Capture the cell that displays the provided text and extract its (X, Y) central coordinate. 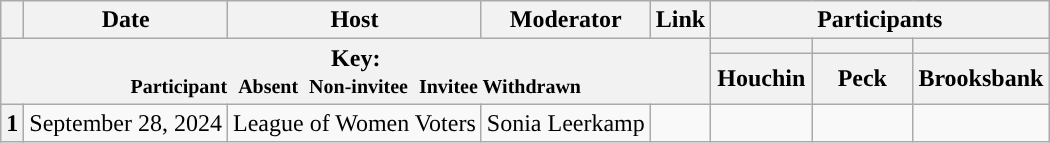
September 28, 2024 (126, 123)
Participants (880, 20)
Date (126, 20)
Link (680, 20)
Key: Participant Absent Non-invitee Invitee Withdrawn (356, 72)
League of Women Voters (355, 123)
Houchin (762, 78)
Peck (862, 78)
Moderator (566, 20)
1 (12, 123)
Sonia Leerkamp (566, 123)
Host (355, 20)
Brooksbank (981, 78)
